Find where the given text appears and provide that cell's center as (X, Y) coordinate. 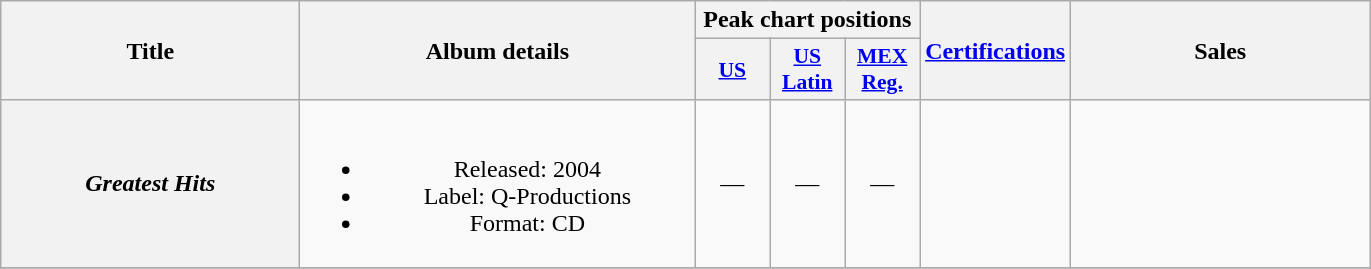
MEXReg. (882, 70)
Peak chart positions (808, 20)
Released: 2004Label: Q-ProductionsFormat: CD (498, 184)
Album details (498, 50)
Title (150, 50)
Greatest Hits (150, 184)
Sales (1220, 50)
Certifications (996, 50)
USLatin (808, 70)
US (732, 70)
